Search for the cell housing the specified text and yield its [X, Y] center coordinate. 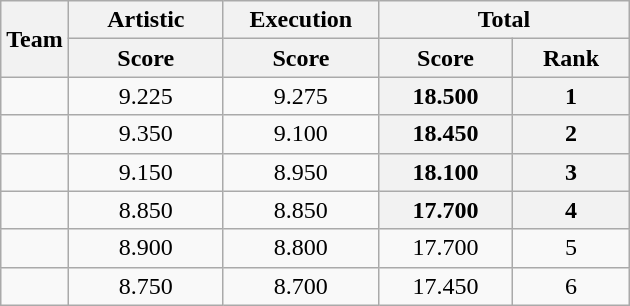
8.800 [300, 248]
8.900 [146, 248]
18.450 [445, 134]
17.450 [445, 286]
8.750 [146, 286]
9.275 [300, 96]
9.350 [146, 134]
4 [572, 210]
8.950 [300, 172]
3 [572, 172]
9.100 [300, 134]
9.225 [146, 96]
Rank [572, 58]
18.500 [445, 96]
Team [35, 39]
1 [572, 96]
Execution [300, 20]
2 [572, 134]
18.100 [445, 172]
8.700 [300, 286]
Total [504, 20]
5 [572, 248]
Artistic [146, 20]
9.150 [146, 172]
6 [572, 286]
